Search for the cell housing the specified text and yield its (x, y) center coordinate. 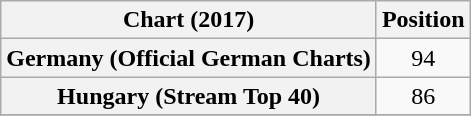
Hungary (Stream Top 40) (189, 96)
86 (423, 96)
Germany (Official German Charts) (189, 58)
Position (423, 20)
94 (423, 58)
Chart (2017) (189, 20)
